Return (X, Y) of the center of cell containing provided text 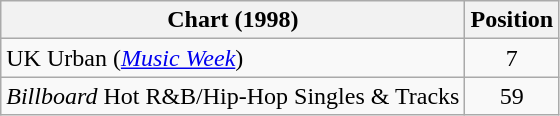
Billboard Hot R&B/Hip-Hop Singles & Tracks (233, 96)
59 (512, 96)
UK Urban (Music Week) (233, 58)
Chart (1998) (233, 20)
7 (512, 58)
Position (512, 20)
